Detect which cell encompasses the target text, then output its (X, Y) center coordinate. 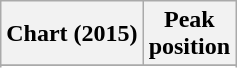
Peakposition (189, 34)
Chart (2015) (72, 34)
